Find where the given text appears and provide that cell's center as [X, Y] coordinate. 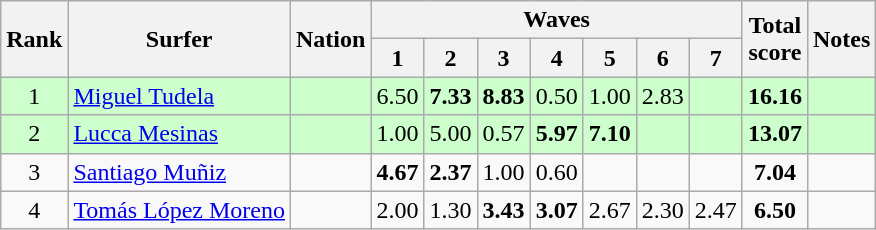
7.04 [774, 172]
Waves [556, 20]
4.67 [398, 172]
7.10 [610, 134]
5.00 [450, 134]
16.16 [774, 96]
7.33 [450, 96]
6 [662, 58]
5 [610, 58]
Tomás López Moreno [180, 210]
2.30 [662, 210]
8.83 [504, 96]
Notes [841, 39]
13.07 [774, 134]
1.30 [450, 210]
0.50 [556, 96]
5.97 [556, 134]
3.07 [556, 210]
Miguel Tudela [180, 96]
2.47 [716, 210]
Nation [331, 39]
Surfer [180, 39]
2.00 [398, 210]
Santiago Muñiz [180, 172]
7 [716, 58]
2.67 [610, 210]
0.60 [556, 172]
Lucca Mesinas [180, 134]
0.57 [504, 134]
2.37 [450, 172]
Rank [34, 39]
3.43 [504, 210]
Totalscore [774, 39]
2.83 [662, 96]
